Provide the (X, Y) coordinate of the cell's center where the given text is located.  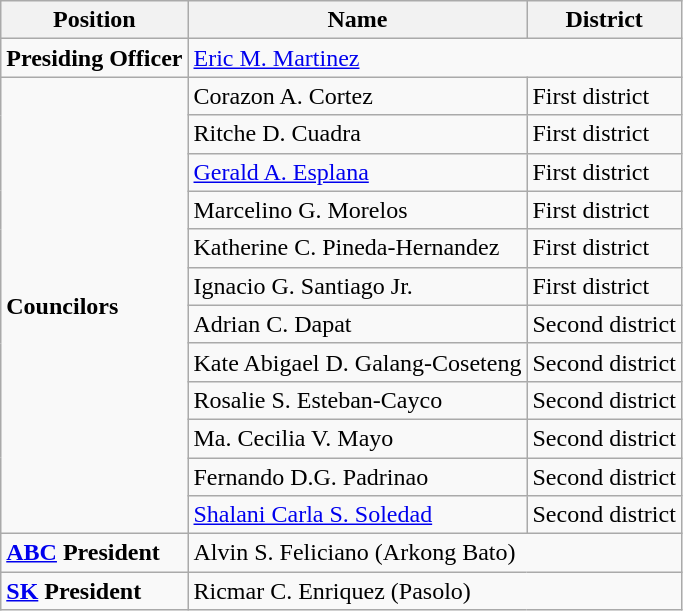
Adrian C. Dapat (358, 324)
Name (358, 20)
Marcelino G. Morelos (358, 210)
Ricmar C. Enriquez (Pasolo) (434, 591)
SK President (94, 591)
Presiding Officer (94, 58)
Gerald A. Esplana (358, 172)
Ignacio G. Santiago Jr. (358, 286)
District (604, 20)
Corazon A. Cortez (358, 96)
Eric M. Martinez (434, 58)
Kate Abigael D. Galang-Coseteng (358, 362)
Ritche D. Cuadra (358, 134)
Councilors (94, 306)
Ma. Cecilia V. Mayo (358, 438)
Position (94, 20)
Fernando D.G. Padrinao (358, 477)
Shalani Carla S. Soledad (358, 515)
ABC President (94, 553)
Rosalie S. Esteban-Cayco (358, 400)
Alvin S. Feliciano (Arkong Bato) (434, 553)
Katherine C. Pineda-Hernandez (358, 248)
